For the text-containing cell, return its midpoint in [x, y] coordinate format. 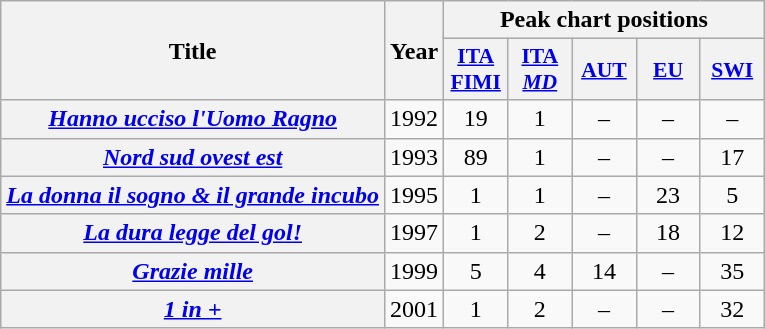
1997 [414, 233]
1993 [414, 157]
ITAFIMI [476, 70]
Year [414, 50]
18 [668, 233]
Peak chart positions [604, 20]
EU [668, 70]
La dura legge del gol! [193, 233]
Title [193, 50]
Grazie mille [193, 271]
35 [732, 271]
1999 [414, 271]
89 [476, 157]
AUT [604, 70]
19 [476, 119]
14 [604, 271]
1992 [414, 119]
1995 [414, 195]
23 [668, 195]
1 in + [193, 309]
Hanno ucciso l'Uomo Ragno [193, 119]
SWI [732, 70]
4 [540, 271]
Nord sud ovest est [193, 157]
12 [732, 233]
2001 [414, 309]
17 [732, 157]
32 [732, 309]
La donna il sogno & il grande incubo [193, 195]
ITAMD [540, 70]
